Detect which cell encompasses the target text, then output its (x, y) center coordinate. 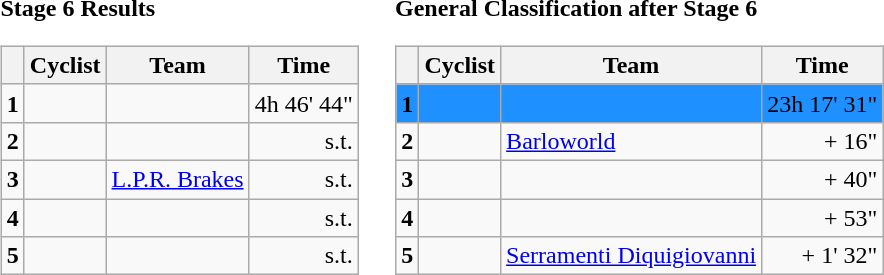
+ 53" (822, 217)
23h 17' 31" (822, 103)
L.P.R. Brakes (178, 179)
+ 1' 32" (822, 256)
4h 46' 44" (304, 103)
Barloworld (632, 141)
+ 16" (822, 141)
+ 40" (822, 179)
Serramenti Diquigiovanni (632, 256)
